Provide the [x, y] coordinate of the cell's center where the given text is located.  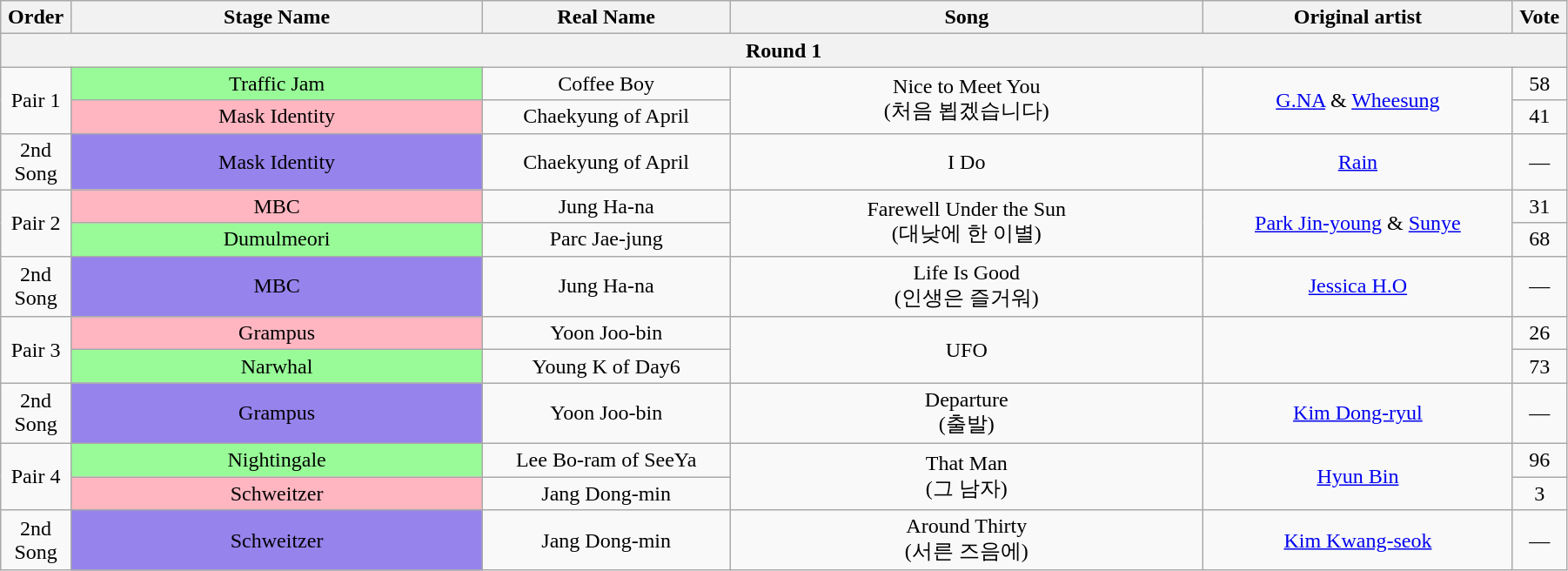
Nightingale [277, 460]
41 [1540, 117]
Real Name [606, 17]
Traffic Jam [277, 84]
58 [1540, 84]
Original artist [1357, 17]
Pair 4 [37, 476]
That Man(그 남자) [967, 476]
Stage Name [277, 17]
Lee Bo-ram of SeeYa [606, 460]
Park Jin-young & Sunye [1357, 223]
Vote [1540, 17]
G.NA & Wheesung [1357, 100]
Coffee Boy [606, 84]
Parc Jae-jung [606, 239]
I Do [967, 162]
Life Is Good(인생은 즐거워) [967, 286]
96 [1540, 460]
Nice to Meet You(처음 뵙겠습니다) [967, 100]
Order [37, 17]
73 [1540, 366]
Kim Kwang-seok [1357, 541]
Jessica H.O [1357, 286]
31 [1540, 206]
Round 1 [784, 50]
Hyun Bin [1357, 476]
UFO [967, 350]
Departure(출발) [967, 413]
Around Thirty(서른 즈음에) [967, 541]
Song [967, 17]
Young K of Day6 [606, 366]
Farewell Under the Sun(대낮에 한 이별) [967, 223]
26 [1540, 333]
68 [1540, 239]
Kim Dong-ryul [1357, 413]
Pair 1 [37, 100]
Rain [1357, 162]
Pair 2 [37, 223]
Pair 3 [37, 350]
Narwhal [277, 366]
Dumulmeori [277, 239]
3 [1540, 494]
